Return (X, Y) of the center of cell containing provided text 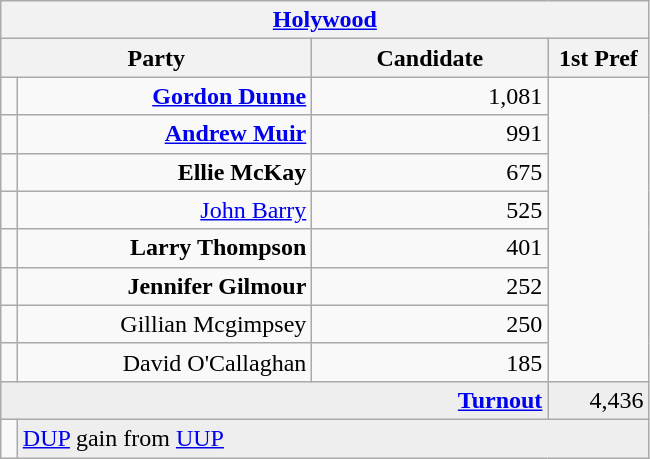
250 (430, 324)
1st Pref (598, 58)
185 (430, 362)
991 (430, 134)
675 (430, 172)
Jennifer Gilmour (164, 286)
Gillian Mcgimpsey (164, 324)
401 (430, 248)
Candidate (430, 58)
David O'Callaghan (164, 362)
4,436 (598, 400)
DUP gain from UUP (333, 438)
Party (156, 58)
1,081 (430, 96)
525 (430, 210)
Gordon Dunne (164, 96)
Larry Thompson (164, 248)
252 (430, 286)
Holywood (325, 20)
Andrew Muir (164, 134)
Turnout (274, 400)
John Barry (164, 210)
Ellie McKay (164, 172)
